Return (x, y) of the center of cell containing provided text 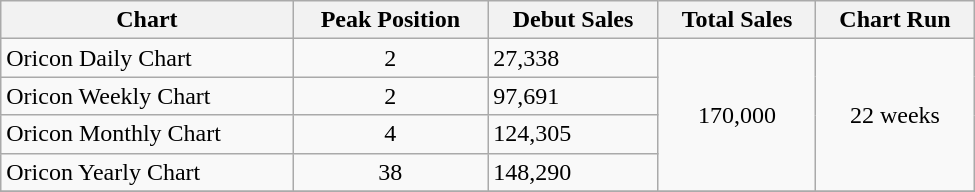
Chart Run (896, 20)
27,338 (574, 58)
148,290 (574, 172)
Oricon Monthly Chart (147, 134)
Oricon Yearly Chart (147, 172)
38 (390, 172)
Debut Sales (574, 20)
170,000 (736, 115)
124,305 (574, 134)
4 (390, 134)
Total Sales (736, 20)
Peak Position (390, 20)
97,691 (574, 96)
22 weeks (896, 115)
Oricon Daily Chart (147, 58)
Chart (147, 20)
Oricon Weekly Chart (147, 96)
